Return [x, y] of the center of cell containing provided text 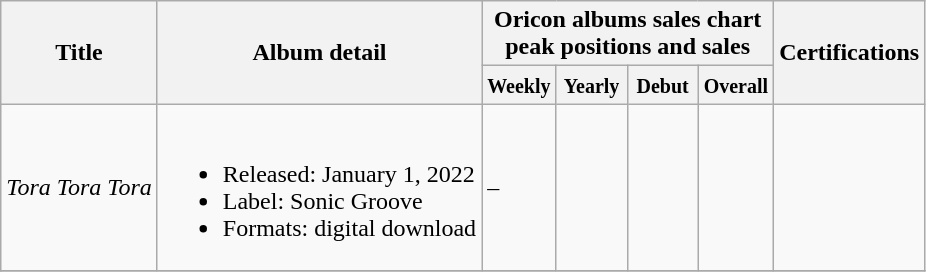
Title [80, 52]
Yearly [592, 85]
– [519, 188]
Certifications [850, 52]
Overall [736, 85]
Oricon albums sales chart peak positions and sales [628, 34]
Weekly [519, 85]
Album detail [319, 52]
Tora Tora Tora [80, 188]
Released: January 1, 2022Label: Sonic GrooveFormats: digital download [319, 188]
Debut [662, 85]
